From the cell containing the given text, extract its center point as (X, Y) coordinate. 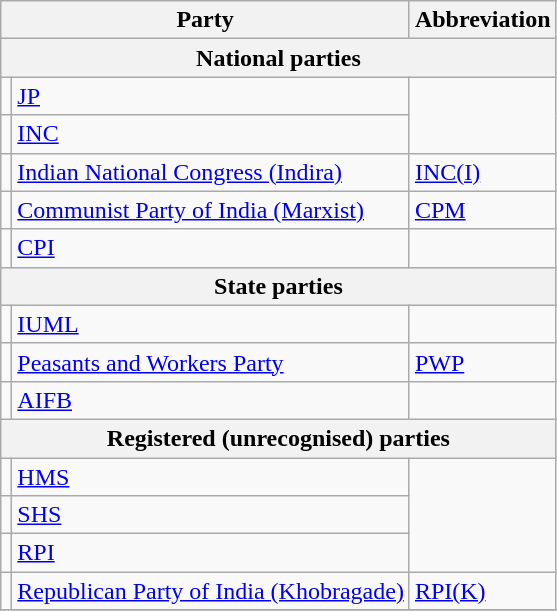
INC(I) (482, 172)
Republican Party of India (Khobragade) (211, 591)
IUML (211, 324)
State parties (278, 286)
PWP (482, 362)
JP (211, 96)
Abbreviation (482, 20)
National parties (278, 58)
AIFB (211, 400)
CPI (211, 248)
Registered (unrecognised) parties (278, 438)
Party (206, 20)
Peasants and Workers Party (211, 362)
INC (211, 134)
SHS (211, 515)
HMS (211, 477)
Communist Party of India (Marxist) (211, 210)
Indian National Congress (Indira) (211, 172)
RPI(K) (482, 591)
CPM (482, 210)
RPI (211, 553)
